Determine the (x, y) coordinate at the center of the cell enclosing the given text.  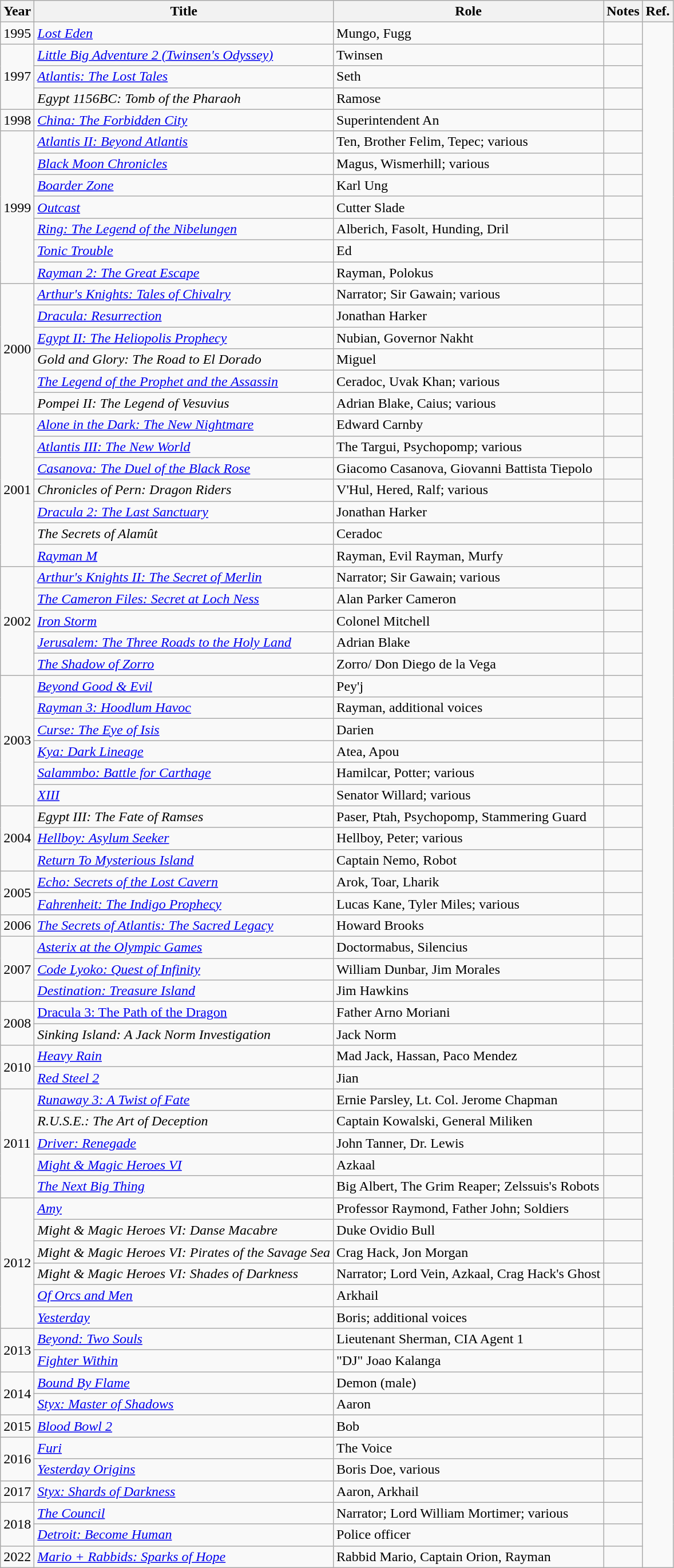
Hellboy: Asylum Seeker (184, 838)
Cutter Slade (469, 207)
Narrator; Lord William Mortimer; various (469, 1513)
Iron Storm (184, 620)
Pey'j (469, 686)
Ernie Parsley, Lt. Col. Jerome Chapman (469, 1100)
1997 (17, 77)
Hamilcar, Potter; various (469, 773)
Alone in the Dark: The New Nightmare (184, 425)
Giacomo Casanova, Giovanni Battista Tiepolo (469, 468)
Rayman M (184, 555)
Asterix at the Olympic Games (184, 947)
Kya: Dark Lineage (184, 751)
Little Big Adventure 2 (Twinsen's Odyssey) (184, 55)
Ring: The Legend of the Nibelungen (184, 229)
The Targui, Psychopomp; various (469, 447)
Might & Magic Heroes VI: Pirates of the Savage Sea (184, 1252)
Arkhail (469, 1295)
Sinking Island: A Jack Norm Investigation (184, 1034)
Detroit: Become Human (184, 1535)
Adrian Blake (469, 643)
Lost Eden (184, 33)
2017 (17, 1491)
2011 (17, 1143)
2005 (17, 893)
Magus, Wismerhill; various (469, 164)
Rayman, additional voices (469, 708)
Blood Bowl 2 (184, 1426)
2012 (17, 1263)
Aaron (469, 1404)
Echo: Secrets of the Lost Cavern (184, 882)
Yesterday (184, 1317)
Lucas Kane, Tyler Miles; various (469, 904)
Miguel (469, 360)
The Voice (469, 1448)
Howard Brooks (469, 925)
2001 (17, 490)
Tonic Trouble (184, 250)
Ed (469, 250)
Runaway 3: A Twist of Fate (184, 1100)
Dracula 3: The Path of the Dragon (184, 1013)
Captain Nemo, Robot (469, 860)
Karl Ung (469, 185)
The Next Big Thing (184, 1187)
Beyond Good & Evil (184, 686)
Red Steel 2 (184, 1078)
1998 (17, 120)
Alberich, Fasolt, Hunding, Dril (469, 229)
Arthur's Knights: Tales of Chivalry (184, 295)
Captain Kowalski, General Miliken (469, 1121)
Might & Magic Heroes VI: Shades of Darkness (184, 1273)
Narrator; Lord Vein, Azkaal, Crag Hack's Ghost (469, 1273)
Police officer (469, 1535)
Fighter Within (184, 1361)
"DJ" Joao Kalanga (469, 1361)
Lieutenant Sherman, CIA Agent 1 (469, 1339)
Styx: Shards of Darkness (184, 1491)
R.U.S.E.: The Art of Deception (184, 1121)
Colonel Mitchell (469, 620)
Rayman, Polokus (469, 273)
Jerusalem: The Three Roads to the Holy Land (184, 643)
Dracula: Resurrection (184, 316)
Fahrenheit: The Indigo Prophecy (184, 904)
Rabbid Mario, Captain Orion, Rayman (469, 1557)
Outcast (184, 207)
Egypt 1156BC: Tomb of the Pharaoh (184, 98)
Jack Norm (469, 1034)
Salammbo: Battle for Carthage (184, 773)
Role (469, 11)
Styx: Master of Shadows (184, 1404)
The Shadow of Zorro (184, 664)
Boris; additional voices (469, 1317)
Darien (469, 730)
Might & Magic Heroes VI: Danse Macabre (184, 1230)
Atlantis: The Lost Tales (184, 77)
Driver: Renegade (184, 1143)
The Cameron Files: Secret at Loch Ness (184, 599)
XIII (184, 795)
Gold and Glory: The Road to El Dorado (184, 360)
The Council (184, 1513)
The Legend of the Prophet and the Assassin (184, 381)
Code Lyoko: Quest of Infinity (184, 969)
2015 (17, 1426)
Notes (623, 11)
Boarder Zone (184, 185)
Ref. (658, 11)
Nubian, Governor Nakht (469, 338)
2008 (17, 1024)
Might & Magic Heroes VI (184, 1165)
Casanova: The Duel of the Black Rose (184, 468)
2013 (17, 1350)
Boris Doe, various (469, 1470)
Heavy Rain (184, 1056)
2003 (17, 741)
Alan Parker Cameron (469, 599)
Bound By Flame (184, 1383)
Amy (184, 1208)
1999 (17, 207)
1995 (17, 33)
John Tanner, Dr. Lewis (469, 1143)
Rayman, Evil Rayman, Murfy (469, 555)
China: The Forbidden City (184, 120)
Yesterday Origins (184, 1470)
Black Moon Chronicles (184, 164)
Hellboy, Peter; various (469, 838)
Of Orcs and Men (184, 1295)
Mario + Rabbids: Sparks of Hope (184, 1557)
Superintendent An (469, 120)
Destination: Treasure Island (184, 991)
Crag Hack, Jon Morgan (469, 1252)
V'Hul, Hered, Ralf; various (469, 490)
2000 (17, 349)
Adrian Blake, Caius; various (469, 403)
Title (184, 11)
Ten, Brother Felim, Tepec; various (469, 142)
Dracula 2: The Last Sanctuary (184, 512)
Arok, Toar, Lharik (469, 882)
Duke Ovidio Bull (469, 1230)
Chronicles of Pern: Dragon Riders (184, 490)
Return To Mysterious Island (184, 860)
Curse: The Eye of Isis (184, 730)
Bob (469, 1426)
William Dunbar, Jim Morales (469, 969)
Year (17, 11)
Big Albert, The Grim Reaper; Zelssuis's Robots (469, 1187)
The Secrets of Atlantis: The Sacred Legacy (184, 925)
The Secrets of Alamût (184, 534)
Atlantis III: The New World (184, 447)
2022 (17, 1557)
Mad Jack, Hassan, Paco Mendez (469, 1056)
2006 (17, 925)
Furi (184, 1448)
Professor Raymond, Father John; Soldiers (469, 1208)
Mungo, Fugg (469, 33)
Zorro/ Don Diego de la Vega (469, 664)
Seth (469, 77)
Arthur's Knights II: The Secret of Merlin (184, 577)
Ceradoc, Uvak Khan; various (469, 381)
Pompei II: The Legend of Vesuvius (184, 403)
Atlantis II: Beyond Atlantis (184, 142)
Jim Hawkins (469, 991)
Atea, Apou (469, 751)
Paser, Ptah, Psychopomp, Stammering Guard (469, 817)
Twinsen (469, 55)
Demon (male) (469, 1383)
Egypt II: The Heliopolis Prophecy (184, 338)
2014 (17, 1394)
Azkaal (469, 1165)
Senator Willard; various (469, 795)
2002 (17, 620)
Ceradoc (469, 534)
Aaron, Arkhail (469, 1491)
2007 (17, 969)
Egypt III: The Fate of Ramses (184, 817)
2010 (17, 1067)
Ramose (469, 98)
Beyond: Two Souls (184, 1339)
Father Arno Moriani (469, 1013)
Doctormabus, Silencius (469, 947)
Rayman 3: Hoodlum Havoc (184, 708)
2018 (17, 1524)
Rayman 2: The Great Escape (184, 273)
Edward Carnby (469, 425)
Jian (469, 1078)
2004 (17, 838)
2016 (17, 1459)
